Pinpoint the cell where the given text exists, returning its [x, y] midpoint coordinate. 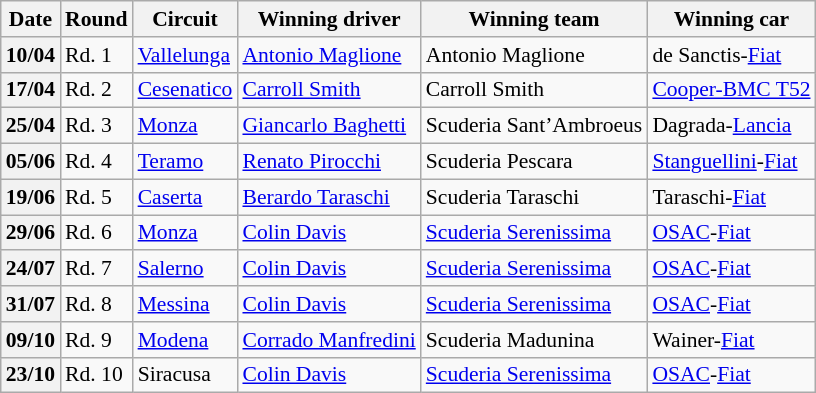
17/04 [30, 90]
Scuderia Taraschi [534, 197]
Rd. 5 [96, 197]
09/10 [30, 340]
Rd. 8 [96, 304]
de Sanctis-Fiat [731, 55]
Rd. 2 [96, 90]
Rd. 7 [96, 269]
Dagrada-Lancia [731, 126]
Taraschi-Fiat [731, 197]
23/10 [30, 375]
Rd. 9 [96, 340]
Winning car [731, 19]
Stanguellini-Fiat [731, 162]
Scuderia Madunina [534, 340]
Rd. 6 [96, 233]
05/06 [30, 162]
Giancarlo Baghetti [328, 126]
Date [30, 19]
Berardo Taraschi [328, 197]
Rd. 10 [96, 375]
Corrado Manfredini [328, 340]
Winning driver [328, 19]
Messina [186, 304]
Wainer-Fiat [731, 340]
Scuderia Pescara [534, 162]
24/07 [30, 269]
Rd. 4 [96, 162]
Scuderia Sant’Ambroeus [534, 126]
Circuit [186, 19]
10/04 [30, 55]
Vallelunga [186, 55]
31/07 [30, 304]
Rd. 3 [96, 126]
Cooper-BMC T52 [731, 90]
Renato Pirocchi [328, 162]
Salerno [186, 269]
29/06 [30, 233]
Winning team [534, 19]
Teramo [186, 162]
19/06 [30, 197]
Modena [186, 340]
Rd. 1 [96, 55]
Round [96, 19]
25/04 [30, 126]
Siracusa [186, 375]
Cesenatico [186, 90]
Caserta [186, 197]
